Search for the cell housing the specified text and yield its [X, Y] center coordinate. 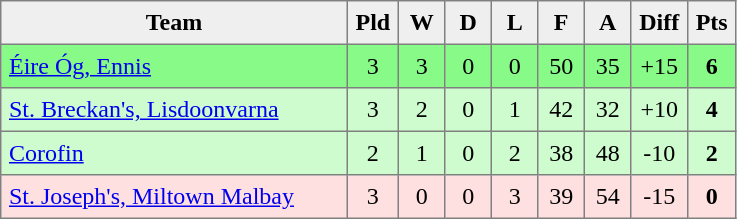
W [421, 23]
D [468, 23]
4 [711, 110]
39 [561, 197]
42 [561, 110]
-15 [659, 197]
54 [607, 197]
6 [711, 66]
38 [561, 153]
Corofin [174, 153]
St. Joseph's, Miltown Malbay [174, 197]
+10 [659, 110]
50 [561, 66]
A [607, 23]
L [514, 23]
+15 [659, 66]
St. Breckan's, Lisdoonvarna [174, 110]
F [561, 23]
-10 [659, 153]
48 [607, 153]
Pld [372, 23]
Pts [711, 23]
32 [607, 110]
Team [174, 23]
Diff [659, 23]
Éire Óg, Ennis [174, 66]
35 [607, 66]
